Scan for the cell matching the given text and deliver its (X, Y) coordinate at center. 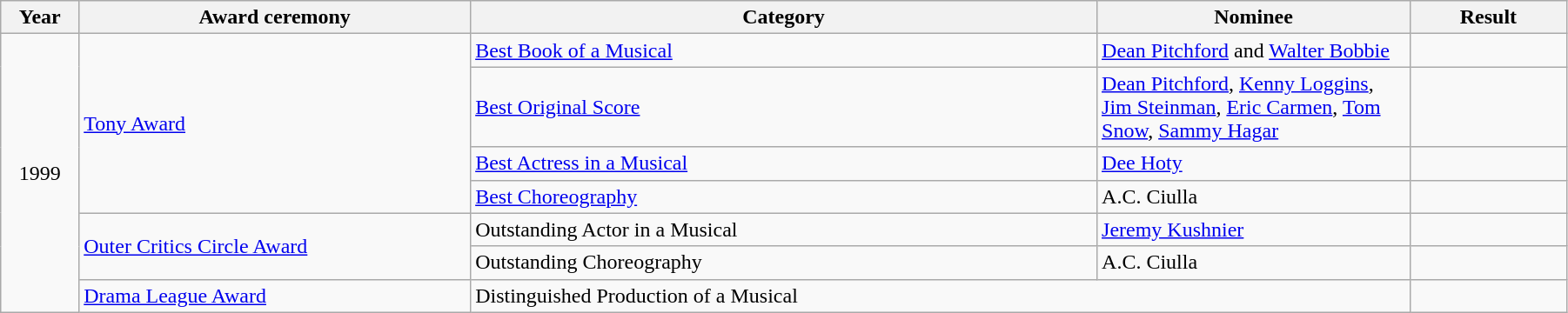
Award ceremony (275, 17)
Outer Critics Circle Award (275, 246)
Dee Hoty (1254, 163)
Best Actress in a Musical (784, 163)
Tony Award (275, 123)
Dean Pitchford, Kenny Loggins, Jim Steinman, Eric Carmen, Tom Snow, Sammy Hagar (1254, 107)
Drama League Award (275, 296)
Category (784, 17)
Jeremy Kushnier (1254, 230)
Outstanding Actor in a Musical (784, 230)
Result (1488, 17)
Best Book of a Musical (784, 50)
Year (40, 17)
Best Choreography (784, 196)
Outstanding Choreography (784, 263)
1999 (40, 173)
Best Original Score (784, 107)
Nominee (1254, 17)
Dean Pitchford and Walter Bobbie (1254, 50)
Distinguished Production of a Musical (941, 296)
